Search for the cell housing the specified text and yield its (X, Y) center coordinate. 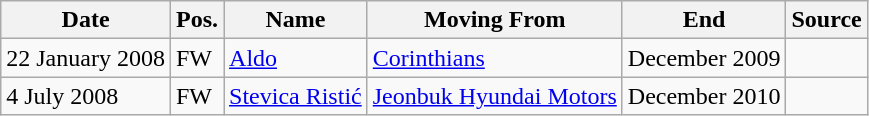
Stevica Ristić (296, 96)
Name (296, 20)
Corinthians (494, 58)
Aldo (296, 58)
4 July 2008 (86, 96)
Jeonbuk Hyundai Motors (494, 96)
Pos. (196, 20)
Date (86, 20)
Moving From (494, 20)
Source (826, 20)
End (704, 20)
December 2009 (704, 58)
22 January 2008 (86, 58)
December 2010 (704, 96)
